Find where the given text appears and provide that cell's center as [x, y] coordinate. 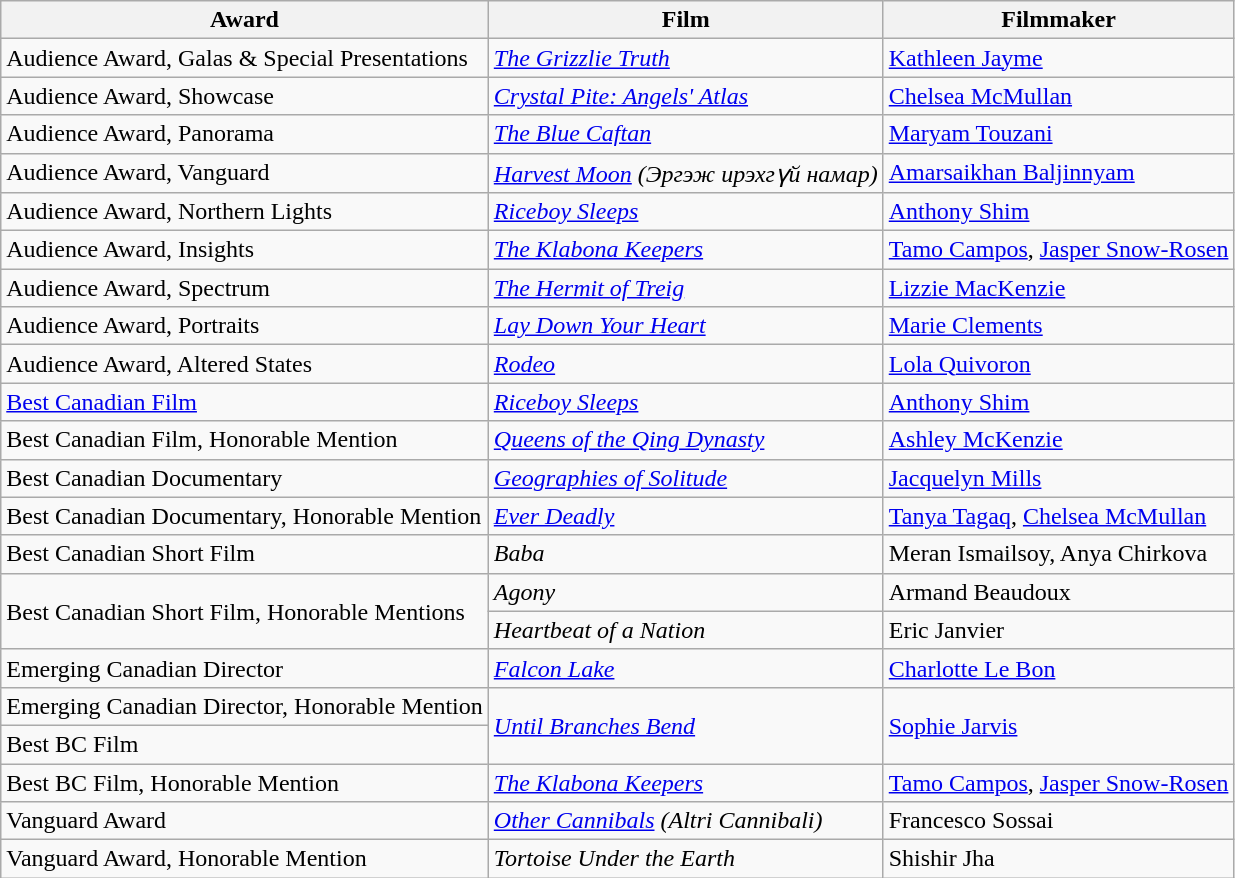
Audience Award, Vanguard [245, 173]
Audience Award, Insights [245, 250]
Amarsaikhan Baljinnyam [1058, 173]
Until Branches Bend [686, 725]
Meran Ismailsoy, Anya Chirkova [1058, 554]
Best Canadian Short Film, Honorable Mentions [245, 611]
Best Canadian Short Film [245, 554]
Audience Award, Panorama [245, 134]
Marie Clements [1058, 326]
The Blue Caftan [686, 134]
Audience Award, Showcase [245, 96]
Falcon Lake [686, 668]
Francesco Sossai [1058, 821]
Harvest Moon (Эргэж ирэхгүй намар) [686, 173]
Ever Deadly [686, 516]
Vanguard Award [245, 821]
Eric Janvier [1058, 630]
Jacquelyn Mills [1058, 478]
Best Canadian Film [245, 402]
Lizzie MacKenzie [1058, 288]
Other Cannibals (Altri Cannibali) [686, 821]
Charlotte Le Bon [1058, 668]
Audience Award, Northern Lights [245, 212]
Filmmaker [1058, 20]
Tanya Tagaq, Chelsea McMullan [1058, 516]
Best Canadian Documentary [245, 478]
Heartbeat of a Nation [686, 630]
Emerging Canadian Director [245, 668]
Audience Award, Altered States [245, 364]
Chelsea McMullan [1058, 96]
Lola Quivoron [1058, 364]
Maryam Touzani [1058, 134]
Best Canadian Documentary, Honorable Mention [245, 516]
Agony [686, 592]
Award [245, 20]
Tortoise Under the Earth [686, 859]
Crystal Pite: Angels' Atlas [686, 96]
Armand Beaudoux [1058, 592]
Rodeo [686, 364]
Geographies of Solitude [686, 478]
Shishir Jha [1058, 859]
Audience Award, Portraits [245, 326]
Audience Award, Spectrum [245, 288]
The Hermit of Treig [686, 288]
Best Canadian Film, Honorable Mention [245, 440]
Sophie Jarvis [1058, 725]
Kathleen Jayme [1058, 58]
Vanguard Award, Honorable Mention [245, 859]
Best BC Film, Honorable Mention [245, 783]
Emerging Canadian Director, Honorable Mention [245, 706]
Film [686, 20]
Audience Award, Galas & Special Presentations [245, 58]
Lay Down Your Heart [686, 326]
Queens of the Qing Dynasty [686, 440]
The Grizzlie Truth [686, 58]
Ashley McKenzie [1058, 440]
Best BC Film [245, 744]
Baba [686, 554]
